Return the (X, Y) coordinate for the center point of the cell that contains the specified text.  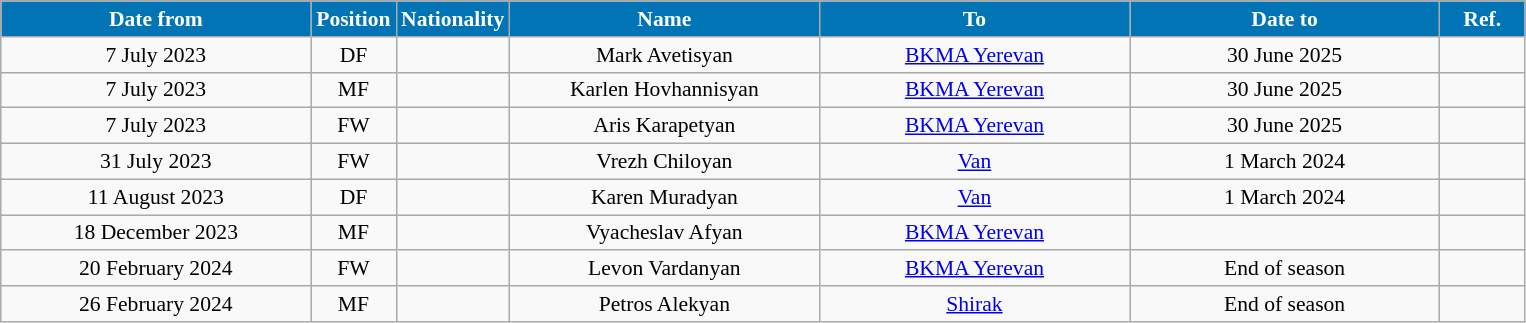
20 February 2024 (156, 269)
Vrezh Chiloyan (664, 162)
Date to (1285, 19)
To (974, 19)
11 August 2023 (156, 197)
18 December 2023 (156, 233)
Vyacheslav Afyan (664, 233)
Aris Karapetyan (664, 126)
Shirak (974, 304)
26 February 2024 (156, 304)
Mark Avetisyan (664, 55)
Date from (156, 19)
31 July 2023 (156, 162)
Levon Vardanyan (664, 269)
Karen Muradyan (664, 197)
Nationality (452, 19)
Ref. (1482, 19)
Karlen Hovhannisyan (664, 90)
Position (354, 19)
Name (664, 19)
Petros Alekyan (664, 304)
